Scan for the cell matching the given text and deliver its [X, Y] coordinate at center. 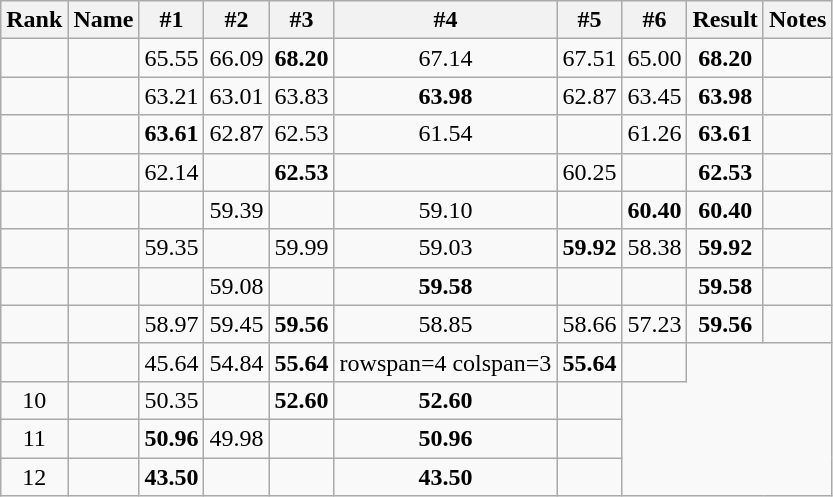
#1 [172, 20]
60.25 [590, 172]
61.54 [446, 134]
Result [725, 20]
11 [34, 438]
58.85 [446, 324]
#4 [446, 20]
59.10 [446, 210]
61.26 [654, 134]
67.51 [590, 58]
66.09 [236, 58]
50.35 [172, 400]
62.14 [172, 172]
Notes [797, 20]
rowspan=4 colspan=3 [446, 362]
67.14 [446, 58]
59.39 [236, 210]
10 [34, 400]
58.38 [654, 248]
65.55 [172, 58]
59.45 [236, 324]
58.97 [172, 324]
#3 [302, 20]
63.45 [654, 96]
63.21 [172, 96]
59.08 [236, 286]
59.35 [172, 248]
#5 [590, 20]
63.83 [302, 96]
54.84 [236, 362]
59.99 [302, 248]
#6 [654, 20]
Name [104, 20]
57.23 [654, 324]
63.01 [236, 96]
Rank [34, 20]
65.00 [654, 58]
45.64 [172, 362]
#2 [236, 20]
58.66 [590, 324]
12 [34, 477]
49.98 [236, 438]
59.03 [446, 248]
